Locate the cell with the specified text and output its (X, Y) center coordinate. 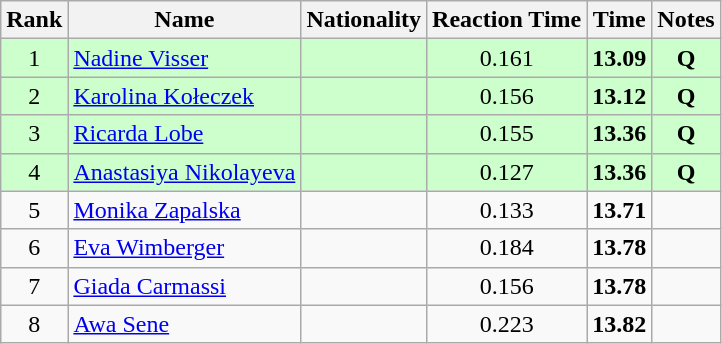
0.223 (507, 324)
Giada Carmassi (184, 286)
Nationality (364, 20)
5 (34, 210)
Rank (34, 20)
Karolina Kołeczek (184, 96)
8 (34, 324)
13.09 (620, 58)
0.133 (507, 210)
Anastasiya Nikolayeva (184, 172)
6 (34, 248)
Eva Wimberger (184, 248)
13.71 (620, 210)
13.12 (620, 96)
13.82 (620, 324)
Reaction Time (507, 20)
0.161 (507, 58)
Ricarda Lobe (184, 134)
7 (34, 286)
Nadine Visser (184, 58)
0.155 (507, 134)
4 (34, 172)
1 (34, 58)
Awa Sene (184, 324)
0.127 (507, 172)
Name (184, 20)
2 (34, 96)
0.184 (507, 248)
Notes (686, 20)
Monika Zapalska (184, 210)
3 (34, 134)
Time (620, 20)
